From the cell containing the given text, extract its center point as (x, y) coordinate. 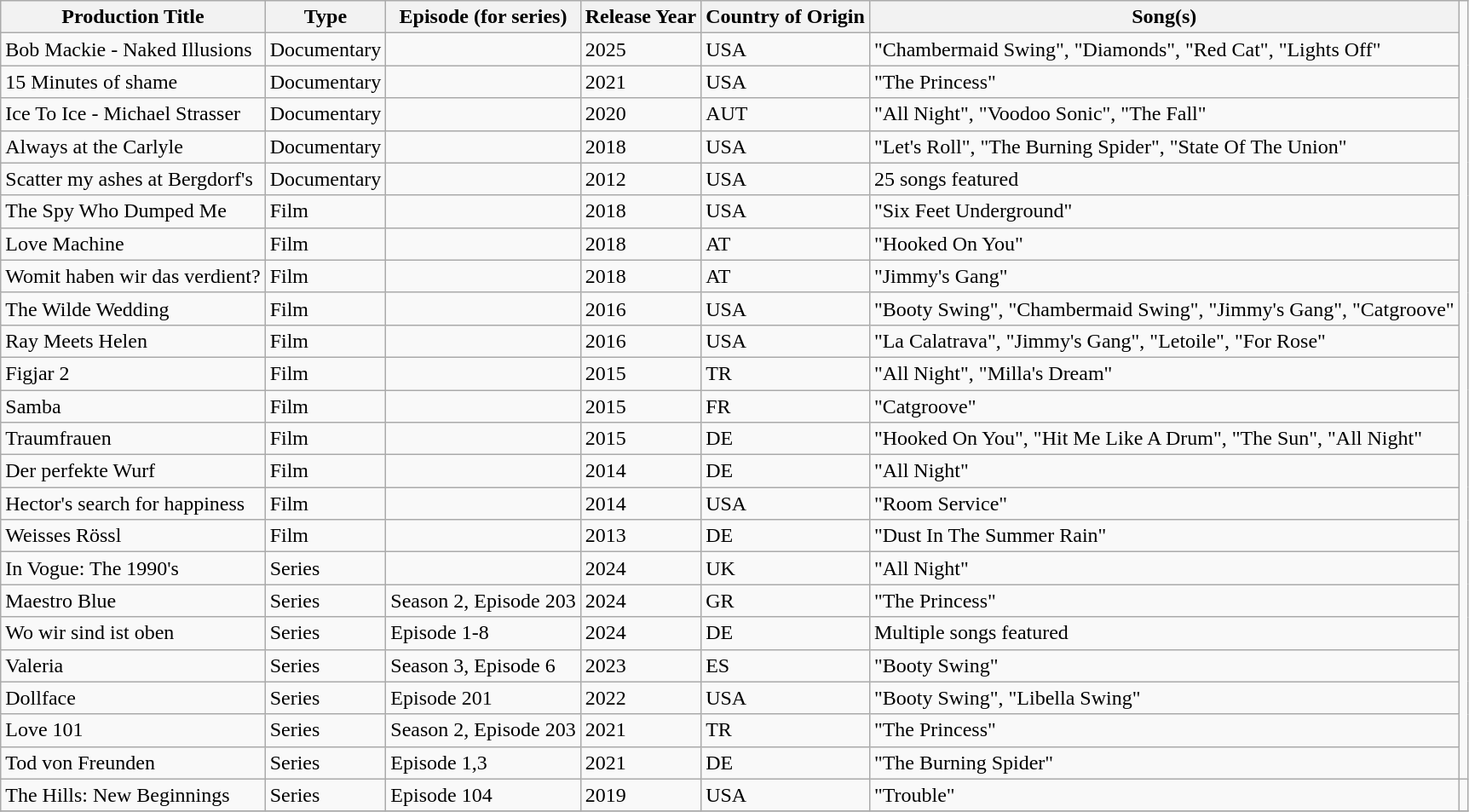
ES (786, 665)
Love 101 (133, 730)
"Booty Swing", "Libella Swing" (1164, 698)
"Hooked On You" (1164, 244)
Production Title (133, 17)
2025 (641, 49)
15 Minutes of shame (133, 82)
2020 (641, 114)
The Spy Who Dumped Me (133, 211)
Type (325, 17)
"The Burning Spider" (1164, 763)
In Vogue: The 1990's (133, 568)
The Wilde Wedding (133, 308)
Figjar 2 (133, 373)
Episode 1,3 (483, 763)
Tod von Freunden (133, 763)
Country of Origin (786, 17)
Episode (for series) (483, 17)
Multiple songs featured (1164, 633)
"Chambermaid Swing", "Diamonds", "Red Cat", "Lights Off" (1164, 49)
Love Machine (133, 244)
"Trouble" (1164, 795)
Weisses Rössl (133, 536)
Samba (133, 406)
Episode 1-8 (483, 633)
2013 (641, 536)
"Room Service" (1164, 504)
Traumfrauen (133, 439)
2022 (641, 698)
Ice To Ice - Michael Strasser (133, 114)
"La Calatrava", "Jimmy's Gang", "Letoile", "For Rose" (1164, 341)
GR (786, 601)
Song(s) (1164, 17)
"Booty Swing" (1164, 665)
"Six Feet Underground" (1164, 211)
"Catgroove" (1164, 406)
Always at the Carlyle (133, 147)
Scatter my ashes at Bergdorf's (133, 179)
25 songs featured (1164, 179)
AUT (786, 114)
Dollface (133, 698)
Episode 104 (483, 795)
Season 3, Episode 6 (483, 665)
Maestro Blue (133, 601)
2012 (641, 179)
Wo wir sind ist oben (133, 633)
Release Year (641, 17)
UK (786, 568)
Womit haben wir das verdient? (133, 276)
"Hooked On You", "Hit Me Like A Drum", "The Sun", "All Night" (1164, 439)
Der perfekte Wurf (133, 471)
Bob Mackie - Naked Illusions (133, 49)
"Booty Swing", "Chambermaid Swing", "Jimmy's Gang", "Catgroove" (1164, 308)
"All Night", "Voodoo Sonic", "The Fall" (1164, 114)
2023 (641, 665)
2019 (641, 795)
"Jimmy's Gang" (1164, 276)
FR (786, 406)
Episode 201 (483, 698)
"All Night", "Milla's Dream" (1164, 373)
Hector's search for happiness (133, 504)
"Let's Roll", "The Burning Spider", "State Of The Union" (1164, 147)
"Dust In The Summer Rain" (1164, 536)
Valeria (133, 665)
The Hills: New Beginnings (133, 795)
Ray Meets Helen (133, 341)
